Detect which cell encompasses the target text, then output its [X, Y] center coordinate. 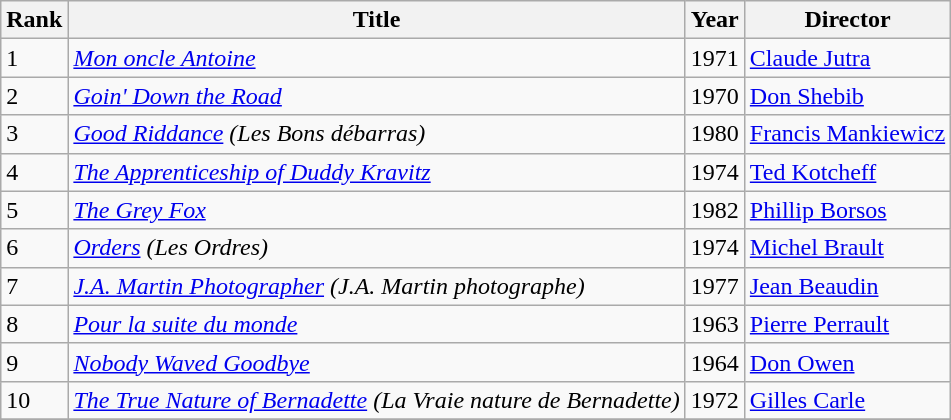
1963 [714, 324]
Don Owen [847, 362]
8 [34, 324]
Michel Brault [847, 248]
Nobody Waved Goodbye [376, 362]
The Apprenticeship of Duddy Kravitz [376, 172]
5 [34, 210]
Pierre Perrault [847, 324]
The Grey Fox [376, 210]
Phillip Borsos [847, 210]
Title [376, 20]
7 [34, 286]
Gilles Carle [847, 400]
1 [34, 58]
Jean Beaudin [847, 286]
1970 [714, 96]
1980 [714, 134]
Francis Mankiewicz [847, 134]
1972 [714, 400]
Good Riddance (Les Bons débarras) [376, 134]
6 [34, 248]
Rank [34, 20]
Year [714, 20]
2 [34, 96]
Director [847, 20]
3 [34, 134]
4 [34, 172]
Pour la suite du monde [376, 324]
J.A. Martin Photographer (J.A. Martin photographe) [376, 286]
The True Nature of Bernadette (La Vraie nature de Bernadette) [376, 400]
1971 [714, 58]
Claude Jutra [847, 58]
Mon oncle Antoine [376, 58]
Goin' Down the Road [376, 96]
Orders (Les Ordres) [376, 248]
9 [34, 362]
1977 [714, 286]
Ted Kotcheff [847, 172]
1982 [714, 210]
Don Shebib [847, 96]
10 [34, 400]
1964 [714, 362]
